Find where the given text appears and provide that cell's center as (x, y) coordinate. 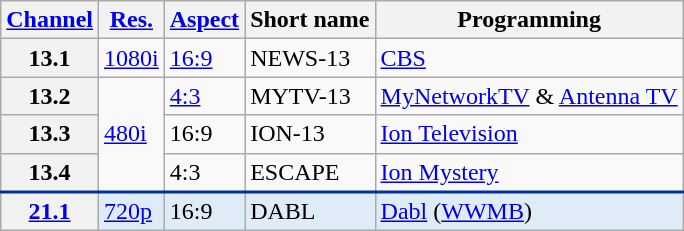
DABL (310, 212)
NEWS-13 (310, 58)
Aspect (204, 20)
13.4 (50, 172)
Programming (529, 20)
ION-13 (310, 134)
13.3 (50, 134)
1080i (132, 58)
Channel (50, 20)
MyNetworkTV & Antenna TV (529, 96)
Short name (310, 20)
Res. (132, 20)
CBS (529, 58)
720p (132, 212)
13.1 (50, 58)
Ion Television (529, 134)
ESCAPE (310, 172)
480i (132, 134)
21.1 (50, 212)
MYTV-13 (310, 96)
Ion Mystery (529, 172)
Dabl (WWMB) (529, 212)
13.2 (50, 96)
